Capture the cell that displays the provided text and extract its (X, Y) central coordinate. 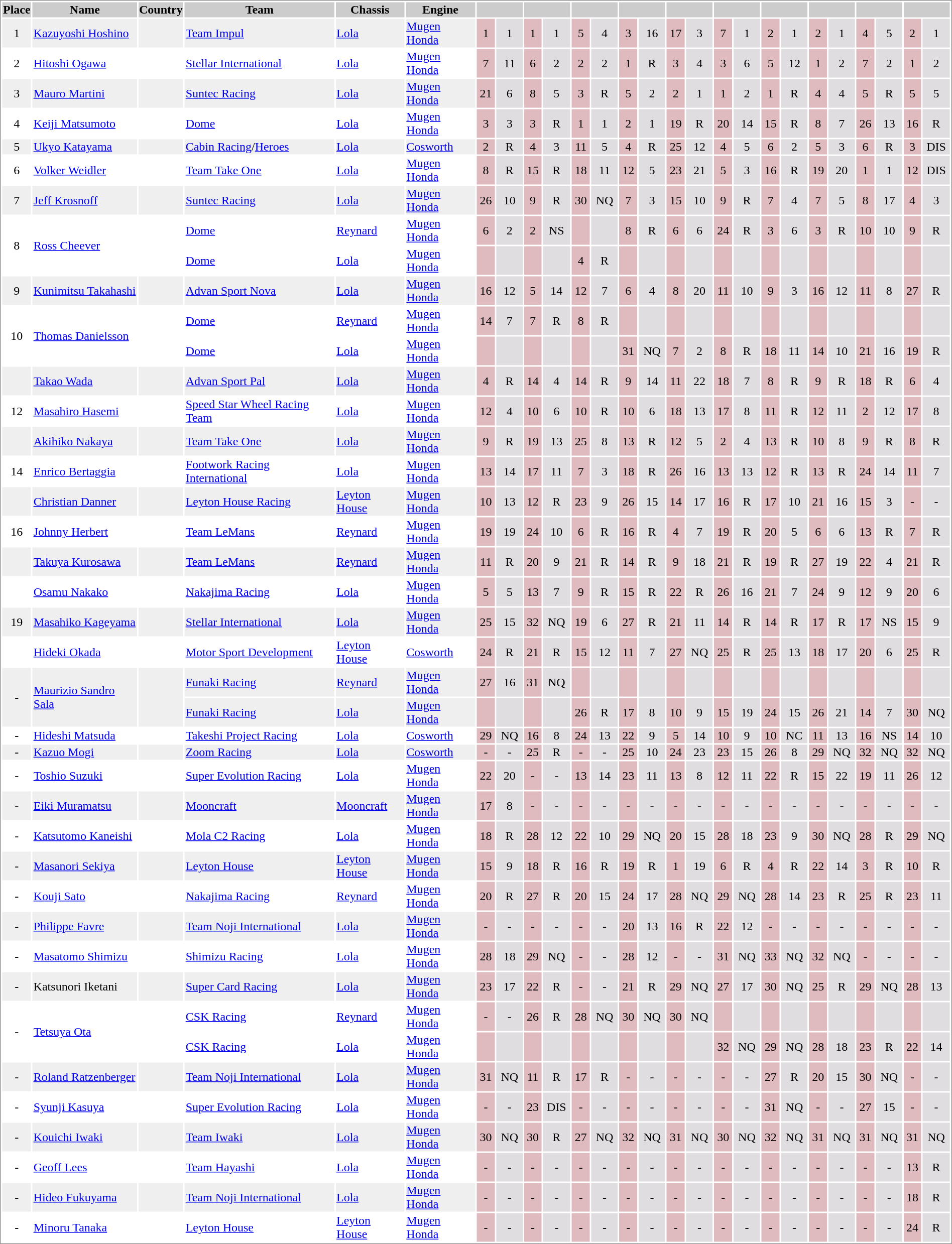
Hitoshi Ogawa (84, 63)
Christian Danner (84, 501)
Masahiro Hasemi (84, 411)
Super Card Racing (259, 986)
Hideshi Matsuda (84, 735)
Katsunori Iketani (84, 986)
Kouichi Iwaki (84, 1137)
Keiji Matsumoto (84, 123)
Masanori Sekiya (84, 865)
Masatomo Shimizu (84, 956)
Leyton House Racing (259, 501)
Roland Ratzenberger (84, 1076)
Toshio Suzuki (84, 775)
Jeff Krosnoff (84, 200)
Name (84, 10)
Team Impul (259, 33)
Chassis (370, 10)
Takeshi Project Racing (259, 735)
NC (794, 735)
Motor Sport Development (259, 652)
Country (161, 10)
Enrico Bertaggia (84, 471)
Tetsuya Ota (84, 1031)
Team (259, 10)
Volker Weidler (84, 170)
Cabin Racing/Heroes (259, 147)
Ross Cheever (84, 245)
Kouji Sato (84, 896)
Speed Star Wheel Racing Team (259, 411)
Advan Sport Pal (259, 381)
Mauro Martini (84, 93)
Team Hayashi (259, 1167)
Osamu Nakako (84, 591)
Mola C2 Racing (259, 835)
Thomas Danielsson (84, 335)
Kunimitsu Takahashi (84, 290)
Engine (440, 10)
Maurizio Sandro Sala (84, 697)
Zoom Racing (259, 753)
Footwork Racing International (259, 471)
33 (770, 956)
Kazuyoshi Hoshino (84, 33)
Takuya Kurosawa (84, 561)
Hideo Fukuyama (84, 1197)
Katsutomo Kaneishi (84, 835)
Kazuo Mogi (84, 753)
Takao Wada (84, 381)
Shimizu Racing (259, 956)
Minoru Tanaka (84, 1227)
Hideki Okada (84, 652)
Syunji Kasuya (84, 1106)
Ukyo Katayama (84, 147)
Masahiko Kageyama (84, 621)
Place (17, 10)
Philippe Favre (84, 926)
Johnny Herbert (84, 531)
Geoff Lees (84, 1167)
Eiki Muramatsu (84, 805)
Akihiko Nakaya (84, 441)
Team Iwaki (259, 1137)
Advan Sport Nova (259, 290)
